Search for the cell housing the specified text and yield its [X, Y] center coordinate. 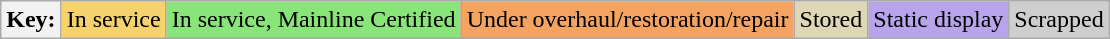
In service, Mainline Certified [314, 20]
In service [114, 20]
Static display [938, 20]
Stored [831, 20]
Key: [31, 20]
Under overhaul/restoration/repair [628, 20]
Scrapped [1059, 20]
